Return the [x, y] coordinate for the center point of the cell that contains the specified text.  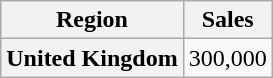
Sales [228, 20]
United Kingdom [92, 58]
300,000 [228, 58]
Region [92, 20]
